Search for the cell housing the specified text and yield its [x, y] center coordinate. 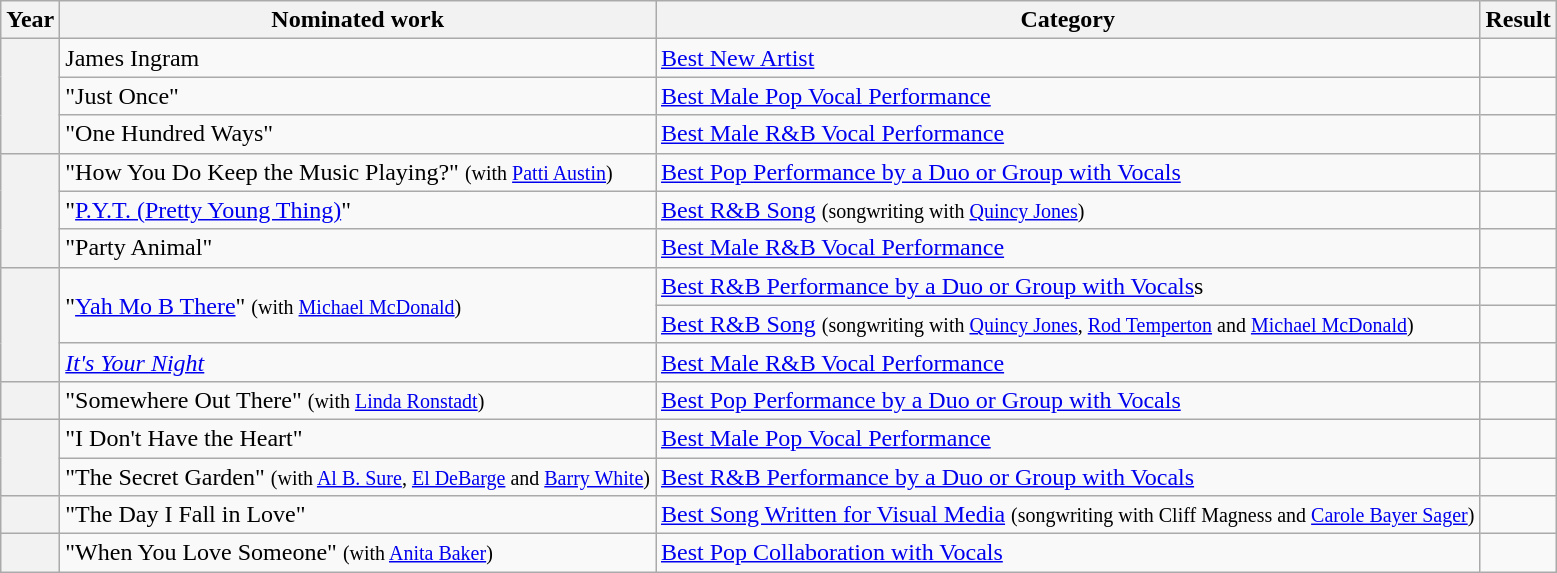
Best R&B Performance by a Duo or Group with Vocals [1068, 477]
"Just Once" [358, 96]
Best R&B Song (songwriting with Quincy Jones) [1068, 210]
James Ingram [358, 58]
It's Your Night [358, 362]
Best New Artist [1068, 58]
"Somewhere Out There" (with Linda Ronstadt) [358, 400]
"P.Y.T. (Pretty Young Thing)" [358, 210]
Best Song Written for Visual Media (songwriting with Cliff Magness and Carole Bayer Sager) [1068, 515]
Nominated work [358, 20]
"The Day I Fall in Love" [358, 515]
"Yah Mo B There" (with Michael McDonald) [358, 305]
"One Hundred Ways" [358, 134]
Best R&B Performance by a Duo or Group with Vocalss [1068, 286]
"The Secret Garden" (with Al B. Sure, El DeBarge and Barry White) [358, 477]
"When You Love Someone" (with Anita Baker) [358, 553]
"Party Animal" [358, 248]
Best Pop Collaboration with Vocals [1068, 553]
Year [30, 20]
Best R&B Song (songwriting with Quincy Jones, Rod Temperton and Michael McDonald) [1068, 324]
Result [1518, 20]
"How You Do Keep the Music Playing?" (with Patti Austin) [358, 172]
"I Don't Have the Heart" [358, 438]
Category [1068, 20]
